Output the [x, y] coordinate of the center of the cell containing the given text.  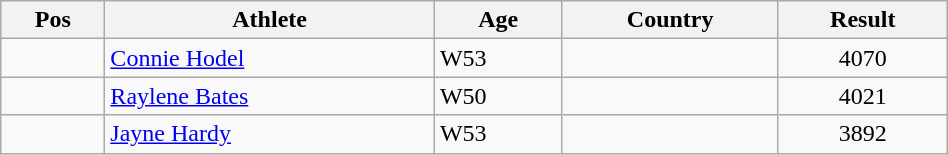
3892 [862, 134]
Age [498, 20]
4021 [862, 96]
W50 [498, 96]
Athlete [270, 20]
4070 [862, 58]
Pos [53, 20]
Raylene Bates [270, 96]
Result [862, 20]
Country [670, 20]
Connie Hodel [270, 58]
Jayne Hardy [270, 134]
